From the cell containing the given text, extract its center point as [x, y] coordinate. 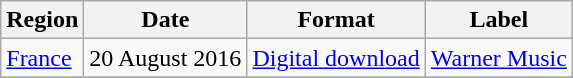
Digital download [336, 58]
Warner Music [498, 58]
20 August 2016 [166, 58]
Date [166, 20]
Format [336, 20]
Label [498, 20]
France [42, 58]
Region [42, 20]
